Return (X, Y) of the center of cell containing provided text 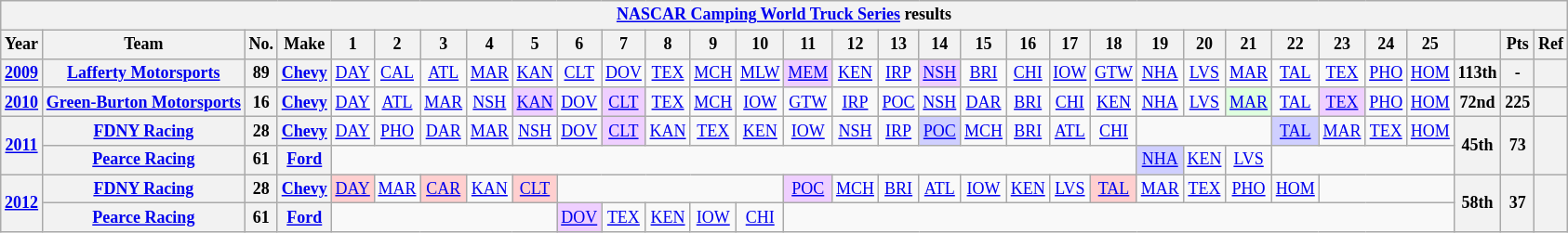
113th (1477, 72)
11 (808, 45)
Make (304, 45)
Ref (1551, 45)
18 (1114, 45)
25 (1430, 45)
2012 (22, 203)
19 (1160, 45)
58th (1477, 203)
9 (713, 45)
24 (1386, 45)
72nd (1477, 102)
MLW (761, 72)
7 (624, 45)
2010 (22, 102)
CAL (397, 72)
CAR (444, 189)
45th (1477, 145)
6 (579, 45)
21 (1249, 45)
73 (1518, 145)
13 (898, 45)
2009 (22, 72)
14 (939, 45)
22 (1295, 45)
2011 (22, 145)
4 (490, 45)
Lafferty Motorsports (143, 72)
15 (984, 45)
1 (352, 45)
Year (22, 45)
17 (1070, 45)
5 (535, 45)
8 (668, 45)
NASCAR Camping World Truck Series results (784, 15)
89 (260, 72)
10 (761, 45)
37 (1518, 203)
Green-Burton Motorsports (143, 102)
2 (397, 45)
225 (1518, 102)
20 (1204, 45)
Pts (1518, 45)
23 (1342, 45)
- (1518, 72)
No. (260, 45)
MEM (808, 72)
3 (444, 45)
12 (856, 45)
Team (143, 45)
